Extract the (X, Y) coordinate from the center of the cell holding the provided text.  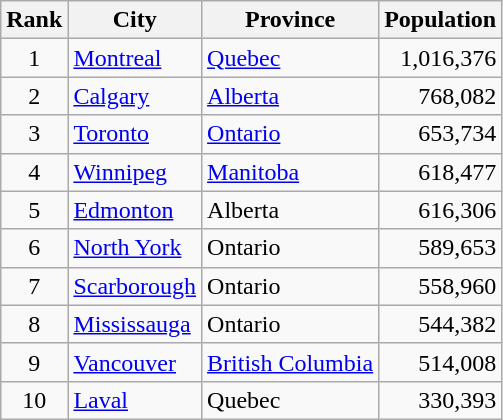
7 (34, 286)
Manitoba (290, 172)
British Columbia (290, 362)
768,082 (440, 96)
4 (34, 172)
9 (34, 362)
616,306 (440, 210)
514,008 (440, 362)
Laval (135, 400)
8 (34, 324)
618,477 (440, 172)
5 (34, 210)
North York (135, 248)
Vancouver (135, 362)
2 (34, 96)
558,960 (440, 286)
653,734 (440, 134)
Edmonton (135, 210)
544,382 (440, 324)
Calgary (135, 96)
Rank (34, 20)
Mississauga (135, 324)
City (135, 20)
Toronto (135, 134)
10 (34, 400)
Winnipeg (135, 172)
Population (440, 20)
Province (290, 20)
330,393 (440, 400)
1 (34, 58)
Scarborough (135, 286)
3 (34, 134)
Montreal (135, 58)
1,016,376 (440, 58)
6 (34, 248)
589,653 (440, 248)
